Return the [x, y] coordinate for the center point of the cell that contains the specified text.  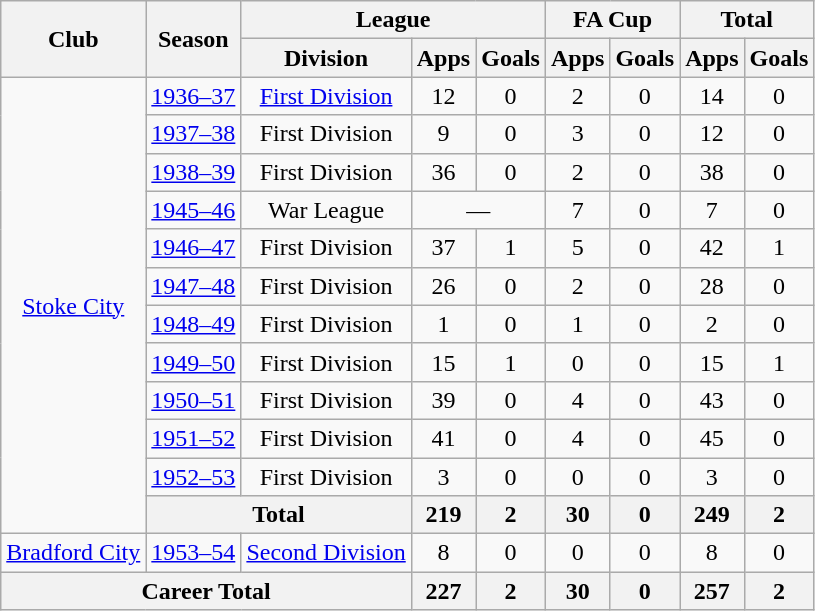
9 [443, 134]
28 [712, 286]
37 [443, 248]
Club [74, 39]
1946–47 [194, 248]
1950–51 [194, 400]
41 [443, 438]
War League [326, 210]
36 [443, 172]
Season [194, 39]
39 [443, 400]
1953–54 [194, 553]
1951–52 [194, 438]
FA Cup [612, 20]
— [478, 210]
1936–37 [194, 96]
257 [712, 591]
1945–46 [194, 210]
38 [712, 172]
1948–49 [194, 324]
14 [712, 96]
Stoke City [74, 306]
219 [443, 515]
1937–38 [194, 134]
Career Total [206, 591]
1947–48 [194, 286]
1952–53 [194, 477]
43 [712, 400]
Bradford City [74, 553]
Second Division [326, 553]
249 [712, 515]
5 [577, 248]
League [394, 20]
Division [326, 58]
227 [443, 591]
1938–39 [194, 172]
1949–50 [194, 362]
42 [712, 248]
26 [443, 286]
45 [712, 438]
